Capture the cell that displays the provided text and extract its [X, Y] central coordinate. 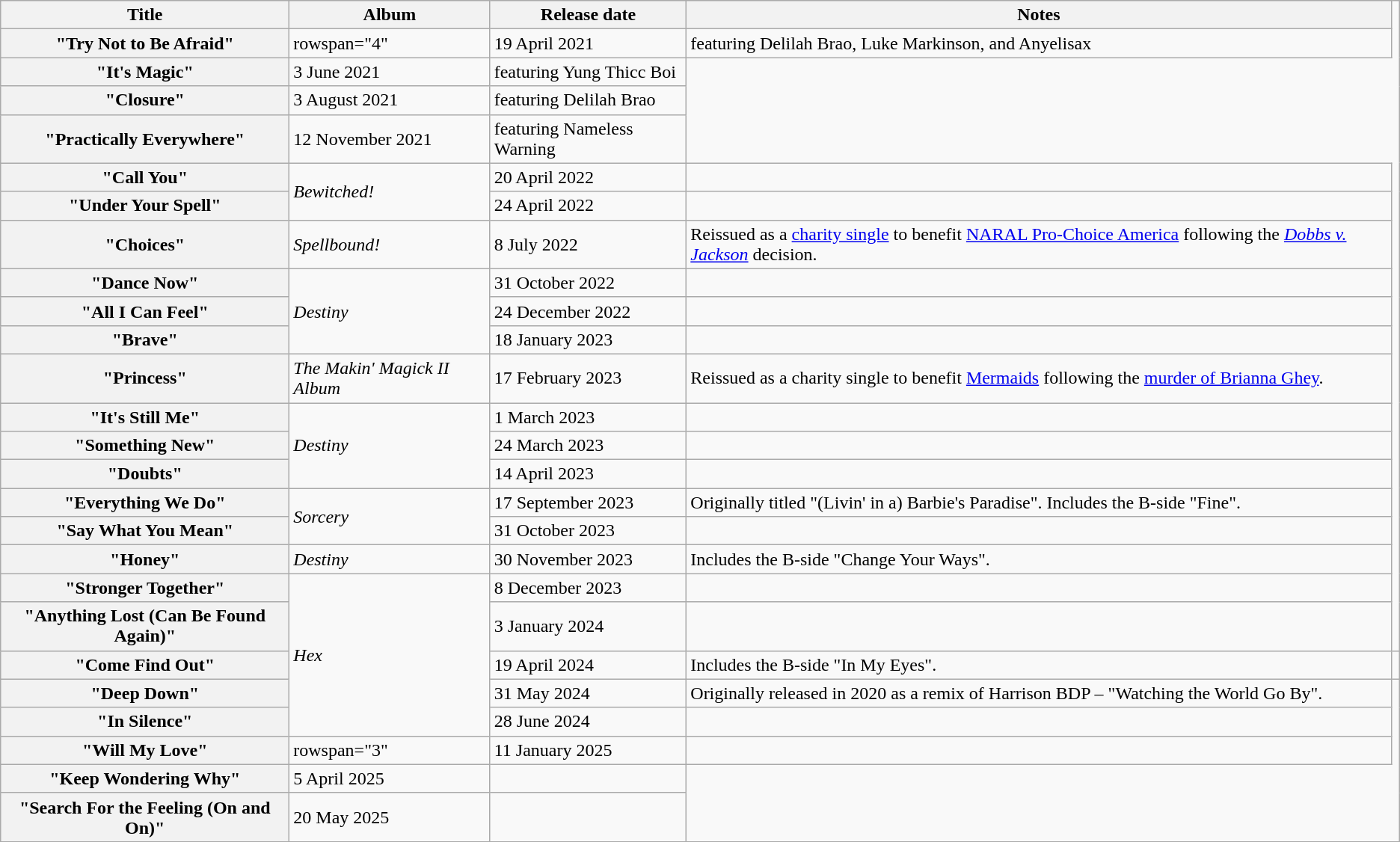
rowspan="3" [390, 750]
"Will My Love" [145, 750]
17 September 2023 [588, 503]
"Honey" [145, 559]
featuring Delilah Brao, Luke Markinson, and Anyelisax [1039, 43]
8 July 2022 [588, 244]
14 April 2023 [588, 474]
31 October 2023 [588, 531]
"Under Your Spell" [145, 206]
"Anything Lost (Can Be Found Again)" [145, 627]
"Come Find Out" [145, 665]
Reissued as a charity single to benefit Mermaids following the murder of Brianna Ghey. [1039, 378]
Release date [588, 15]
5 April 2025 [390, 778]
31 October 2022 [588, 283]
Sorcery [390, 517]
24 March 2023 [588, 446]
rowspan="4" [390, 43]
"Everything We Do" [145, 503]
Originally titled "(Livin' in a) Barbie's Paradise". Includes the B-side "Fine". [1039, 503]
24 April 2022 [588, 206]
8 December 2023 [588, 588]
18 January 2023 [588, 339]
3 August 2021 [390, 100]
20 April 2022 [588, 177]
"Deep Down" [145, 693]
"Doubts" [145, 474]
"Call You" [145, 177]
11 January 2025 [588, 750]
Hex [390, 655]
Includes the B-side "In My Eyes". [1039, 665]
20 May 2025 [390, 817]
19 April 2021 [588, 43]
featuring Yung Thicc Boi [588, 72]
30 November 2023 [588, 559]
"Try Not to Be Afraid" [145, 43]
featuring Delilah Brao [588, 100]
12 November 2021 [390, 139]
Bewitched! [390, 191]
Originally released in 2020 as a remix of Harrison BDP – "Watching the World Go By". [1039, 693]
"Search For the Feeling (On and On)" [145, 817]
17 February 2023 [588, 378]
1 March 2023 [588, 417]
"Stronger Together" [145, 588]
Notes [1039, 15]
"Closure" [145, 100]
Includes the B-side "Change Your Ways". [1039, 559]
"Brave" [145, 339]
3 January 2024 [588, 627]
24 December 2022 [588, 311]
Spellbound! [390, 244]
"Something New" [145, 446]
featuring Nameless Warning [588, 139]
"In Silence" [145, 722]
The Makin' Magick II Album [390, 378]
"Dance Now" [145, 283]
Reissued as a charity single to benefit NARAL Pro-Choice America following the Dobbs v. Jackson decision. [1039, 244]
"Say What You Mean" [145, 531]
28 June 2024 [588, 722]
Album [390, 15]
"All I Can Feel" [145, 311]
3 June 2021 [390, 72]
Title [145, 15]
"Choices" [145, 244]
"It's Still Me" [145, 417]
31 May 2024 [588, 693]
"Princess" [145, 378]
19 April 2024 [588, 665]
"It's Magic" [145, 72]
"Keep Wondering Why" [145, 778]
"Practically Everywhere" [145, 139]
